Provide the (x, y) coordinate of the cell's center where the given text is located.  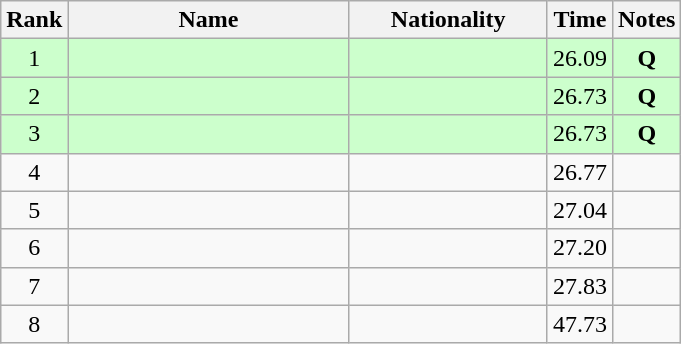
2 (34, 96)
6 (34, 248)
Nationality (448, 20)
27.20 (580, 248)
7 (34, 286)
Rank (34, 20)
4 (34, 172)
27.04 (580, 210)
26.77 (580, 172)
27.83 (580, 286)
26.09 (580, 58)
5 (34, 210)
47.73 (580, 324)
1 (34, 58)
Time (580, 20)
Notes (647, 20)
8 (34, 324)
3 (34, 134)
Name (208, 20)
